For the text-containing cell, return its midpoint in [X, Y] coordinate format. 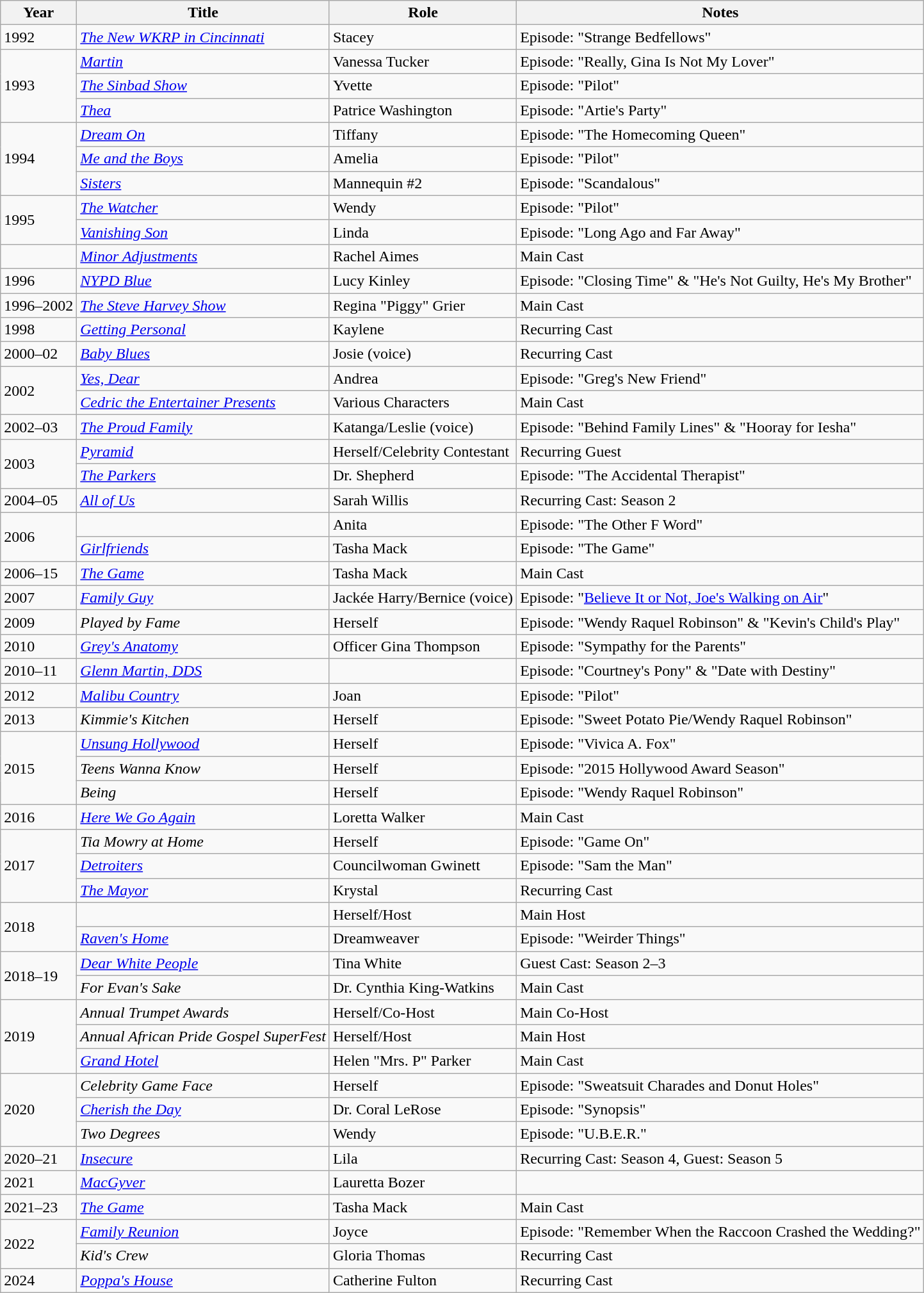
For Evan's Sake [204, 988]
Poppa's House [204, 1280]
2017 [38, 866]
Two Degrees [204, 1134]
2002 [38, 391]
2018 [38, 927]
Jackée Harry/Bernice (voice) [423, 598]
2021–23 [38, 1207]
Episode: "Vivica A. Fox" [720, 744]
1998 [38, 330]
Episode: "Wendy Raquel Robinson" & "Kevin's Child's Play" [720, 622]
Episode: "Strange Bedfellows" [720, 37]
Sisters [204, 183]
Kaylene [423, 330]
Getting Personal [204, 330]
Yes, Dear [204, 378]
2009 [38, 622]
Glenn Martin, DDS [204, 671]
2003 [38, 464]
Herself/Celebrity Contestant [423, 451]
2006–15 [38, 573]
Recurring Cast: Season 4, Guest: Season 5 [720, 1159]
Grey's Anatomy [204, 646]
Martin [204, 61]
Stacey [423, 37]
Helen "Mrs. P" Parker [423, 1061]
Patrice Washington [423, 110]
Mannequin #2 [423, 183]
2013 [38, 720]
Rachel Aimes [423, 256]
1992 [38, 37]
2002–03 [38, 427]
Annual African Pride Gospel SuperFest [204, 1036]
Officer Gina Thompson [423, 646]
Lucy Kinley [423, 281]
Teens Wanna Know [204, 768]
Episode: "Sam the Man" [720, 866]
Tina White [423, 963]
The Watcher [204, 207]
2018–19 [38, 975]
Kimmie's Kitchen [204, 720]
Loretta Walker [423, 817]
Tia Mowry at Home [204, 842]
2006 [38, 537]
Episode: "Sweatsuit Charades and Donut Holes" [720, 1086]
Cedric the Entertainer Presents [204, 403]
2020 [38, 1110]
Episode: "U.B.E.R." [720, 1134]
Played by Fame [204, 622]
2010–11 [38, 671]
Episode: "Scandalous" [720, 183]
Episode: "Sympathy for the Parents" [720, 646]
Episode: "The Homecoming Queen" [720, 134]
Episode: "Closing Time" & "He's Not Guilty, He's My Brother" [720, 281]
Title [204, 13]
Kid's Crew [204, 1256]
2015 [38, 768]
Pyramid [204, 451]
Insecure [204, 1159]
Dream On [204, 134]
2016 [38, 817]
Unsung Hollywood [204, 744]
Catherine Fulton [423, 1280]
The Mayor [204, 890]
Dr. Cynthia King-Watkins [423, 988]
2021 [38, 1183]
Lila [423, 1159]
Raven's Home [204, 939]
The Proud Family [204, 427]
Amelia [423, 159]
Episode: "Greg's New Friend" [720, 378]
2019 [38, 1036]
Various Characters [423, 403]
Dr. Shepherd [423, 476]
Josie (voice) [423, 354]
Episode: "Artie's Party" [720, 110]
Episode: "Really, Gina Is Not My Lover" [720, 61]
Episode: "Sweet Potato Pie/Wendy Raquel Robinson" [720, 720]
1994 [38, 159]
Episode: "2015 Hollywood Award Season" [720, 768]
Me and the Boys [204, 159]
Joan [423, 695]
Yvette [423, 86]
Role [423, 13]
The Steve Harvey Show [204, 305]
1995 [38, 220]
Episode: "The Accidental Therapist" [720, 476]
Sarah Willis [423, 500]
Cherish the Day [204, 1110]
Krystal [423, 890]
Andrea [423, 378]
Episode: "Wendy Raquel Robinson" [720, 793]
Episode: "Synopsis" [720, 1110]
Katanga/Leslie (voice) [423, 427]
Vanessa Tucker [423, 61]
Grand Hotel [204, 1061]
Recurring Cast: Season 2 [720, 500]
1993 [38, 86]
Celebrity Game Face [204, 1086]
Regina "Piggy" Grier [423, 305]
Notes [720, 13]
Dreamweaver [423, 939]
Girlfriends [204, 549]
Main Co-Host [720, 1012]
Dr. Coral LeRose [423, 1110]
2007 [38, 598]
Anita [423, 525]
Here We Go Again [204, 817]
Year [38, 13]
Dear White People [204, 963]
Episode: "Courtney's Pony" & "Date with Destiny" [720, 671]
2010 [38, 646]
The New WKRP in Cincinnati [204, 37]
2022 [38, 1244]
2004–05 [38, 500]
Minor Adjustments [204, 256]
Family Reunion [204, 1232]
Annual Trumpet Awards [204, 1012]
2000–02 [38, 354]
Baby Blues [204, 354]
Episode: "Weirder Things" [720, 939]
1996 [38, 281]
All of Us [204, 500]
Family Guy [204, 598]
Lauretta Bozer [423, 1183]
Councilwoman Gwinett [423, 866]
Recurring Guest [720, 451]
Linda [423, 232]
Guest Cast: Season 2–3 [720, 963]
Joyce [423, 1232]
Malibu Country [204, 695]
Tiffany [423, 134]
NYPD Blue [204, 281]
The Parkers [204, 476]
Vanishing Son [204, 232]
Detroiters [204, 866]
2024 [38, 1280]
Thea [204, 110]
Episode: "The Game" [720, 549]
Episode: "Game On" [720, 842]
The Sinbad Show [204, 86]
Episode: "Believe It or Not, Joe's Walking on Air" [720, 598]
2012 [38, 695]
Being [204, 793]
Episode: "The Other F Word" [720, 525]
1996–2002 [38, 305]
Episode: "Behind Family Lines" & "Hooray for Iesha" [720, 427]
Episode: "Long Ago and Far Away" [720, 232]
Gloria Thomas [423, 1256]
Episode: "Remember When the Raccoon Crashed the Wedding?" [720, 1232]
2020–21 [38, 1159]
MacGyver [204, 1183]
Herself/Co-Host [423, 1012]
